Provide the (X, Y) coordinate of the cell's center where the given text is located.  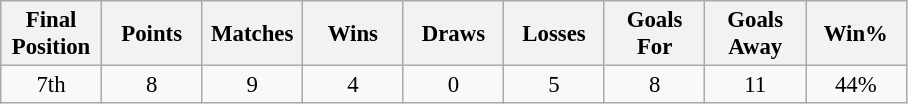
11 (756, 85)
Losses (554, 34)
Win% (856, 34)
9 (252, 85)
0 (454, 85)
Draws (454, 34)
7th (52, 85)
Wins (354, 34)
Final Position (52, 34)
4 (354, 85)
Goals Away (756, 34)
44% (856, 85)
5 (554, 85)
Points (152, 34)
Goals For (654, 34)
Matches (252, 34)
